Detect which cell encompasses the target text, then output its (x, y) center coordinate. 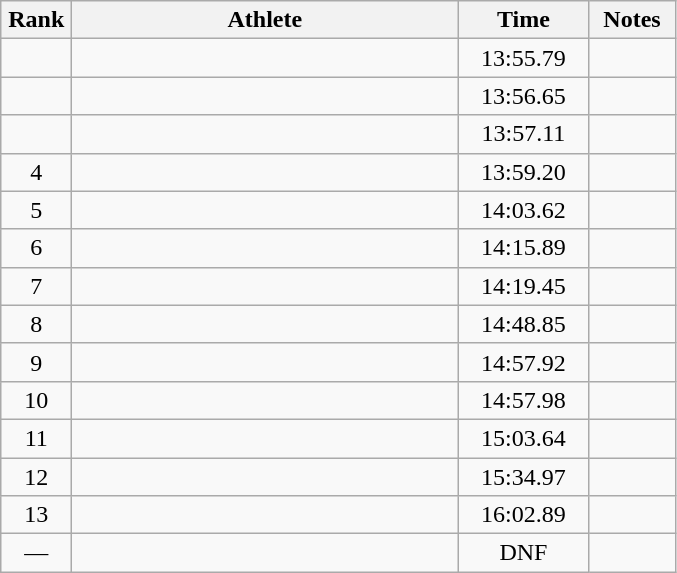
4 (36, 172)
14:15.89 (524, 248)
13:55.79 (524, 58)
6 (36, 248)
— (36, 553)
15:34.97 (524, 477)
14:48.85 (524, 324)
9 (36, 362)
15:03.64 (524, 438)
16:02.89 (524, 515)
7 (36, 286)
14:19.45 (524, 286)
13:57.11 (524, 134)
13 (36, 515)
10 (36, 400)
13:56.65 (524, 96)
Rank (36, 20)
13:59.20 (524, 172)
14:57.98 (524, 400)
8 (36, 324)
12 (36, 477)
5 (36, 210)
DNF (524, 553)
14:57.92 (524, 362)
11 (36, 438)
14:03.62 (524, 210)
Notes (632, 20)
Athlete (265, 20)
Time (524, 20)
